Determine the (x, y) coordinate at the center of the cell enclosing the given text.  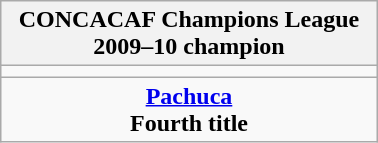
CONCACAF Champions League2009–10 champion (189, 34)
PachucaFourth title (189, 110)
